Extract the [x, y] coordinate from the center of the cell holding the provided text.  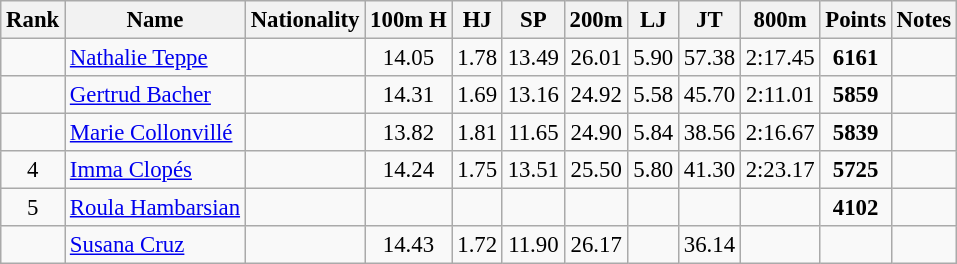
41.30 [709, 170]
13.82 [408, 133]
14.31 [408, 95]
2:16.67 [780, 133]
800m [780, 20]
26.01 [596, 58]
5.80 [653, 170]
13.49 [533, 58]
5839 [856, 133]
1.72 [477, 245]
57.38 [709, 58]
5859 [856, 95]
24.90 [596, 133]
1.78 [477, 58]
LJ [653, 20]
14.43 [408, 245]
Points [856, 20]
Rank [33, 20]
Notes [924, 20]
1.69 [477, 95]
100m H [408, 20]
38.56 [709, 133]
JT [709, 20]
14.05 [408, 58]
13.51 [533, 170]
5 [33, 208]
11.65 [533, 133]
Marie Collonvillé [156, 133]
5725 [856, 170]
Nathalie Teppe [156, 58]
HJ [477, 20]
2:23.17 [780, 170]
5.90 [653, 58]
11.90 [533, 245]
5.84 [653, 133]
Name [156, 20]
4102 [856, 208]
6161 [856, 58]
5.58 [653, 95]
13.16 [533, 95]
Nationality [304, 20]
Susana Cruz [156, 245]
200m [596, 20]
14.24 [408, 170]
1.81 [477, 133]
4 [33, 170]
1.75 [477, 170]
2:11.01 [780, 95]
Gertrud Bacher [156, 95]
24.92 [596, 95]
2:17.45 [780, 58]
25.50 [596, 170]
Roula Hambarsian [156, 208]
36.14 [709, 245]
45.70 [709, 95]
26.17 [596, 245]
Imma Clopés [156, 170]
SP [533, 20]
